Determine the [X, Y] coordinate at the center of the cell enclosing the given text.  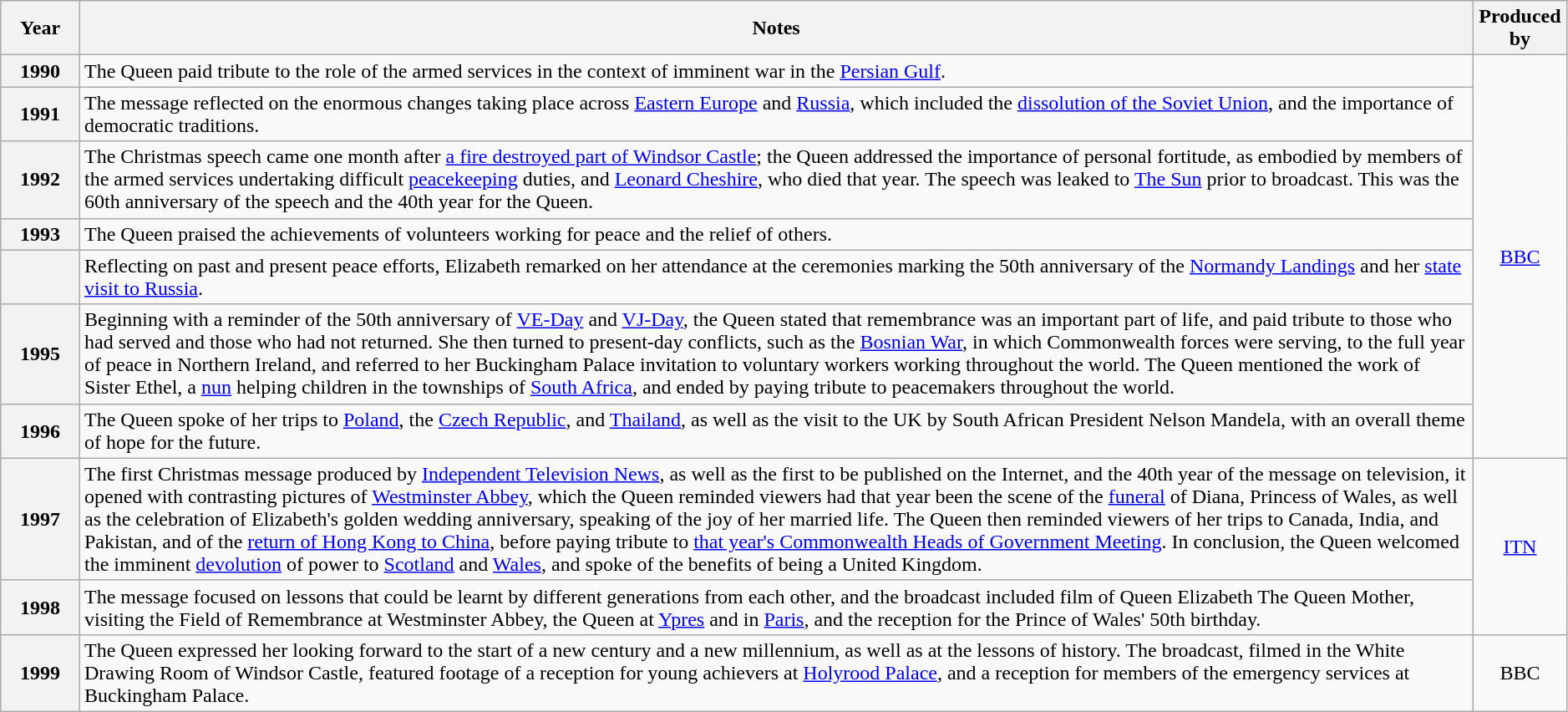
1993 [40, 234]
1991 [40, 114]
ITN [1520, 547]
1990 [40, 71]
Year [40, 28]
The Queen praised the achievements of volunteers working for peace and the relief of others. [775, 234]
Notes [775, 28]
1998 [40, 607]
The Queen paid tribute to the role of the armed services in the context of imminent war in the Persian Gulf. [775, 71]
1995 [40, 354]
1992 [40, 180]
1996 [40, 431]
1997 [40, 519]
Producedby [1520, 28]
1999 [40, 673]
